Scan for the cell matching the given text and deliver its (x, y) coordinate at center. 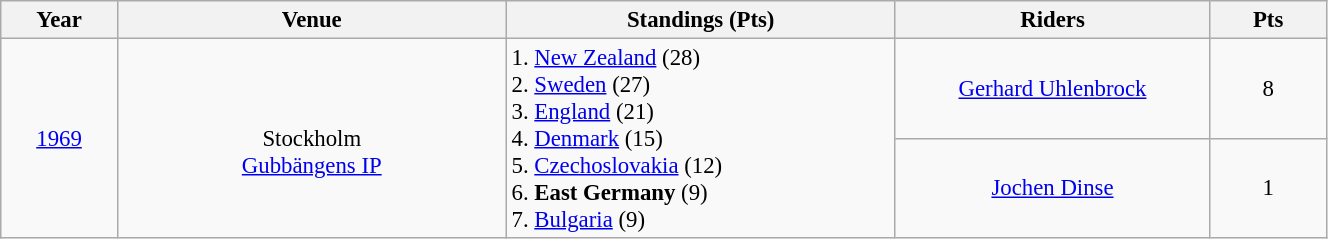
Venue (312, 20)
1969 (60, 139)
Year (60, 20)
Jochen Dinse (1052, 188)
Riders (1052, 20)
Pts (1268, 20)
1. New Zealand (28) 2. Sweden (27)3. England (21)4. Denmark (15)5. Czechoslovakia (12)6. East Germany (9)7. Bulgaria (9) (700, 139)
8 (1268, 89)
1 (1268, 188)
Gerhard Uhlenbrock (1052, 89)
Standings (Pts) (700, 20)
StockholmGubbängens IP (312, 139)
